Pinpoint the cell where the given text exists, returning its [x, y] midpoint coordinate. 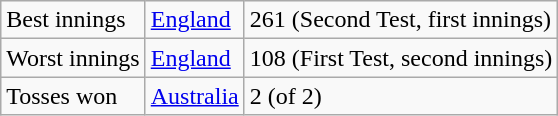
108 (First Test, second innings) [401, 58]
Best innings [73, 20]
2 (of 2) [401, 96]
Worst innings [73, 58]
261 (Second Test, first innings) [401, 20]
Tosses won [73, 96]
Australia [194, 96]
